Pinpoint the cell where the given text exists, returning its (x, y) midpoint coordinate. 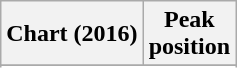
Chart (2016) (72, 34)
Peakposition (189, 34)
